For the text-containing cell, return its midpoint in [X, Y] coordinate format. 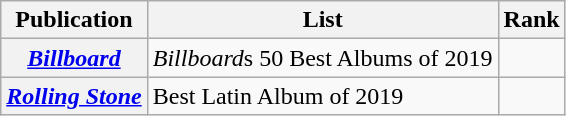
Rank [532, 20]
Billboard [74, 58]
Rolling Stone [74, 96]
Best Latin Album of 2019 [322, 96]
List [322, 20]
Publication [74, 20]
Billboards 50 Best Albums of 2019 [322, 58]
